Extract the (x, y) coordinate from the center of the cell holding the provided text.  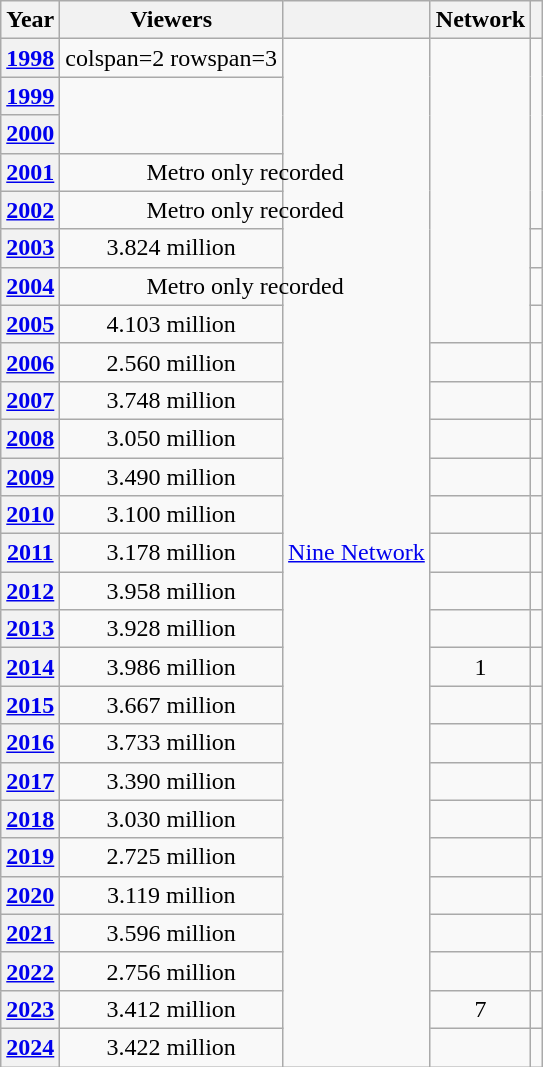
1998 (30, 58)
2005 (30, 324)
Year (30, 20)
3.958 million (172, 591)
2024 (30, 1047)
3.119 million (172, 895)
7 (480, 1009)
2006 (30, 362)
2022 (30, 971)
2019 (30, 857)
2016 (30, 743)
2009 (30, 477)
2004 (30, 286)
4.103 million (172, 324)
2011 (30, 553)
3.422 million (172, 1047)
2.725 million (172, 857)
2008 (30, 438)
2018 (30, 819)
3.030 million (172, 819)
2017 (30, 781)
colspan=2 rowspan=3 (172, 58)
3.412 million (172, 1009)
1 (480, 667)
3.100 million (172, 515)
3.050 million (172, 438)
2015 (30, 705)
2012 (30, 591)
2.560 million (172, 362)
2.756 million (172, 971)
2023 (30, 1009)
2001 (30, 172)
2010 (30, 515)
2007 (30, 400)
3.928 million (172, 629)
3.748 million (172, 400)
3.390 million (172, 781)
3.178 million (172, 553)
2020 (30, 895)
3.667 million (172, 705)
3.596 million (172, 933)
1999 (30, 96)
Network (480, 20)
2002 (30, 210)
2003 (30, 248)
2014 (30, 667)
2000 (30, 134)
3.490 million (172, 477)
2013 (30, 629)
3.986 million (172, 667)
2021 (30, 933)
Nine Network (357, 553)
3.824 million (172, 248)
3.733 million (172, 743)
Viewers (172, 20)
